Pinpoint the cell where the given text exists, returning its [x, y] midpoint coordinate. 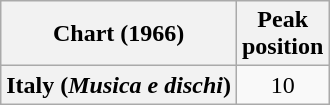
Italy (Musica e dischi) [119, 85]
Peakposition [282, 34]
10 [282, 85]
Chart (1966) [119, 34]
